Identify which cell holds the provided text, then report its [X, Y] central coordinate. 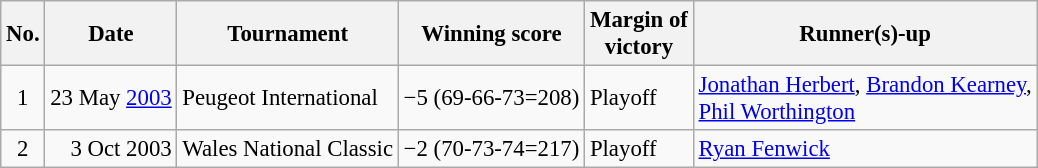
Runner(s)-up [865, 34]
23 May 2003 [111, 98]
Ryan Fenwick [865, 149]
Date [111, 34]
Tournament [288, 34]
3 Oct 2003 [111, 149]
2 [23, 149]
−5 (69-66-73=208) [491, 98]
Winning score [491, 34]
Wales National Classic [288, 149]
−2 (70-73-74=217) [491, 149]
Margin ofvictory [640, 34]
Peugeot International [288, 98]
No. [23, 34]
1 [23, 98]
Jonathan Herbert, Brandon Kearney, Phil Worthington [865, 98]
